Return the (X, Y) coordinate for the center point of the cell that contains the specified text.  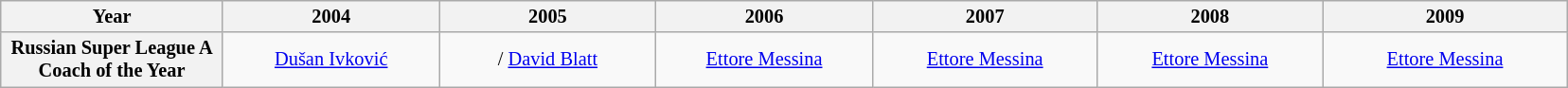
2004 (331, 16)
2006 (765, 16)
Dušan Ivković (331, 60)
2005 (547, 16)
2009 (1445, 16)
Russian Super League A Coach of the Year (112, 60)
2008 (1210, 16)
Year (112, 16)
/ David Blatt (547, 60)
2007 (985, 16)
